Extract the (x, y) coordinate from the center of the cell holding the provided text.  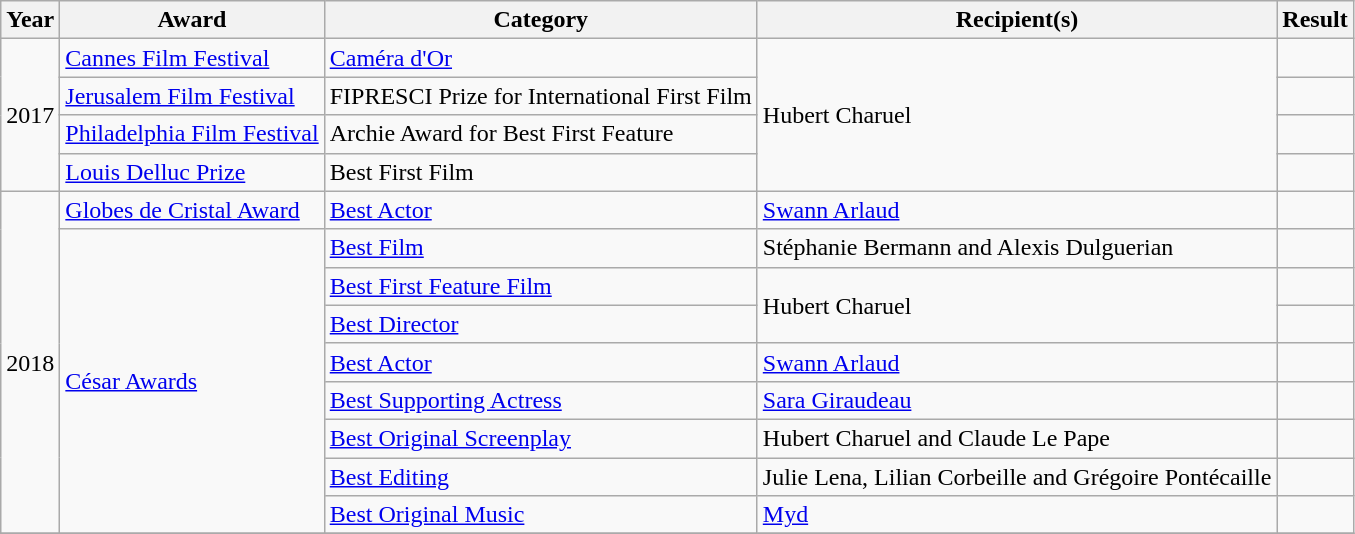
Best Original Screenplay (540, 438)
Best Supporting Actress (540, 400)
Archie Award for Best First Feature (540, 134)
Best Editing (540, 477)
Result (1315, 20)
Recipient(s) (1017, 20)
2017 (30, 115)
Award (192, 20)
Stéphanie Bermann and Alexis Dulguerian (1017, 248)
Hubert Charuel and Claude Le Pape (1017, 438)
Year (30, 20)
Cannes Film Festival (192, 58)
Best First Feature Film (540, 286)
César Awards (192, 381)
Myd (1017, 515)
Caméra d'Or (540, 58)
Category (540, 20)
Best Director (540, 324)
Jerusalem Film Festival (192, 96)
Best Film (540, 248)
2018 (30, 362)
FIPRESCI Prize for International First Film (540, 96)
Philadelphia Film Festival (192, 134)
Louis Delluc Prize (192, 172)
Best Original Music (540, 515)
Julie Lena, Lilian Corbeille and Grégoire Pontécaille (1017, 477)
Globes de Cristal Award (192, 210)
Sara Giraudeau (1017, 400)
Best First Film (540, 172)
